Return (x, y) of the center of cell containing provided text 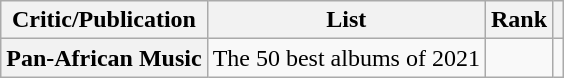
Pan-African Music (104, 58)
List (346, 20)
The 50 best albums of 2021 (346, 58)
Rank (518, 20)
Critic/Publication (104, 20)
